From the cell containing the given text, extract its center point as [X, Y] coordinate. 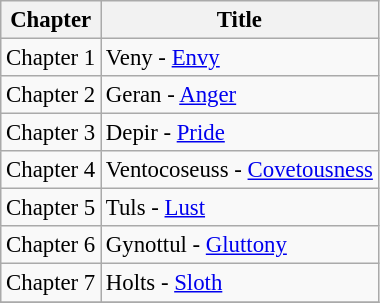
Chapter 4 [51, 170]
Chapter 1 [51, 58]
Gynottul - Gluttony [240, 245]
Geran - Anger [240, 95]
Tuls - Lust [240, 208]
Ventocoseuss - Covetousness [240, 170]
Chapter [51, 20]
Title [240, 20]
Veny - Envy [240, 58]
Depir - Pride [240, 133]
Chapter 2 [51, 95]
Chapter 3 [51, 133]
Chapter 7 [51, 283]
Holts - Sloth [240, 283]
Chapter 5 [51, 208]
Chapter 6 [51, 245]
